Detect which cell encompasses the target text, then output its [X, Y] center coordinate. 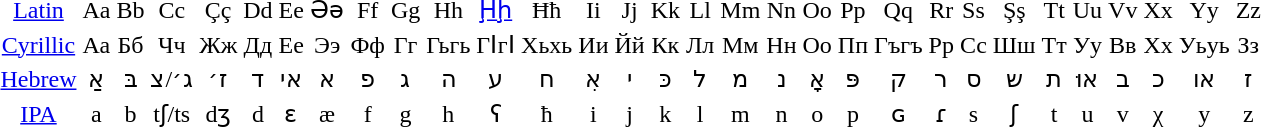
Чч [172, 44]
ב [1123, 79]
Фф [368, 44]
אָ [817, 79]
Хх [1158, 44]
Жж [218, 44]
Ии [594, 44]
א [327, 79]
ת [1054, 79]
אי [291, 79]
נ [782, 79]
Оо [817, 44]
אוּ [1087, 79]
פ [368, 79]
ר [941, 79]
מ [740, 79]
Нн [782, 44]
ז׳ [218, 79]
Мм [740, 44]
י [630, 79]
בּ [130, 79]
Йй [630, 44]
Уьуь [1204, 44]
Ээ [327, 44]
Тт [1054, 44]
Аа [96, 44]
ל [700, 79]
Кк [665, 44]
ע [496, 79]
ח [547, 79]
ג [405, 79]
Гьгь [448, 44]
Хьхь [547, 44]
Шш [1014, 44]
Сс [973, 44]
או [1204, 79]
Вв [1123, 44]
Бб [130, 44]
Лл [700, 44]
ש [1014, 79]
אַ [96, 79]
אִ [594, 79]
ГӀгӀ [496, 44]
ג׳/צ [172, 79]
ס [973, 79]
כ [1158, 79]
Гъгъ [899, 44]
כּ [665, 79]
Рр [941, 44]
ה [448, 79]
ק [899, 79]
Гг [405, 44]
ד [258, 79]
Ее [291, 44]
Дд [258, 44]
Пп [852, 44]
Уу [1087, 44]
פּ [852, 79]
